Identify which cell holds the provided text, then report its (X, Y) central coordinate. 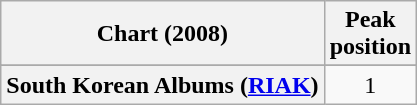
South Korean Albums (RIAK) (162, 85)
1 (370, 85)
Chart (2008) (162, 34)
Peakposition (370, 34)
